Find where the given text appears and provide that cell's center as [x, y] coordinate. 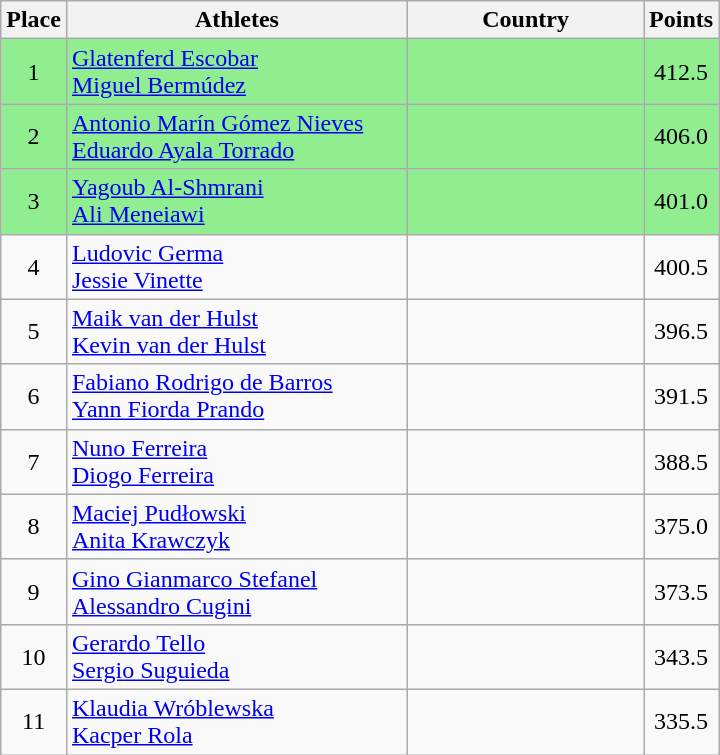
Country [526, 20]
Athletes [236, 20]
9 [34, 592]
Points [682, 20]
2 [34, 136]
Place [34, 20]
Fabiano Rodrigo de BarrosYann Fiorda Prando [236, 396]
7 [34, 462]
Antonio Marín Gómez NievesEduardo Ayala Torrado [236, 136]
10 [34, 656]
1 [34, 72]
412.5 [682, 72]
401.0 [682, 202]
Klaudia WróblewskaKacper Rola [236, 722]
Gerardo TelloSergio Suguieda [236, 656]
5 [34, 332]
396.5 [682, 332]
373.5 [682, 592]
Gino Gianmarco StefanelAlessandro Cugini [236, 592]
11 [34, 722]
3 [34, 202]
Maik van der HulstKevin van der Hulst [236, 332]
Ludovic GermaJessie Vinette [236, 266]
Maciej PudłowskiAnita Krawczyk [236, 526]
Glatenferd EscobarMiguel Bermúdez [236, 72]
Yagoub Al-ShmraniAli Meneiawi [236, 202]
4 [34, 266]
388.5 [682, 462]
343.5 [682, 656]
406.0 [682, 136]
335.5 [682, 722]
400.5 [682, 266]
391.5 [682, 396]
375.0 [682, 526]
Nuno FerreiraDiogo Ferreira [236, 462]
8 [34, 526]
6 [34, 396]
